Return [x, y] of the center of cell containing provided text 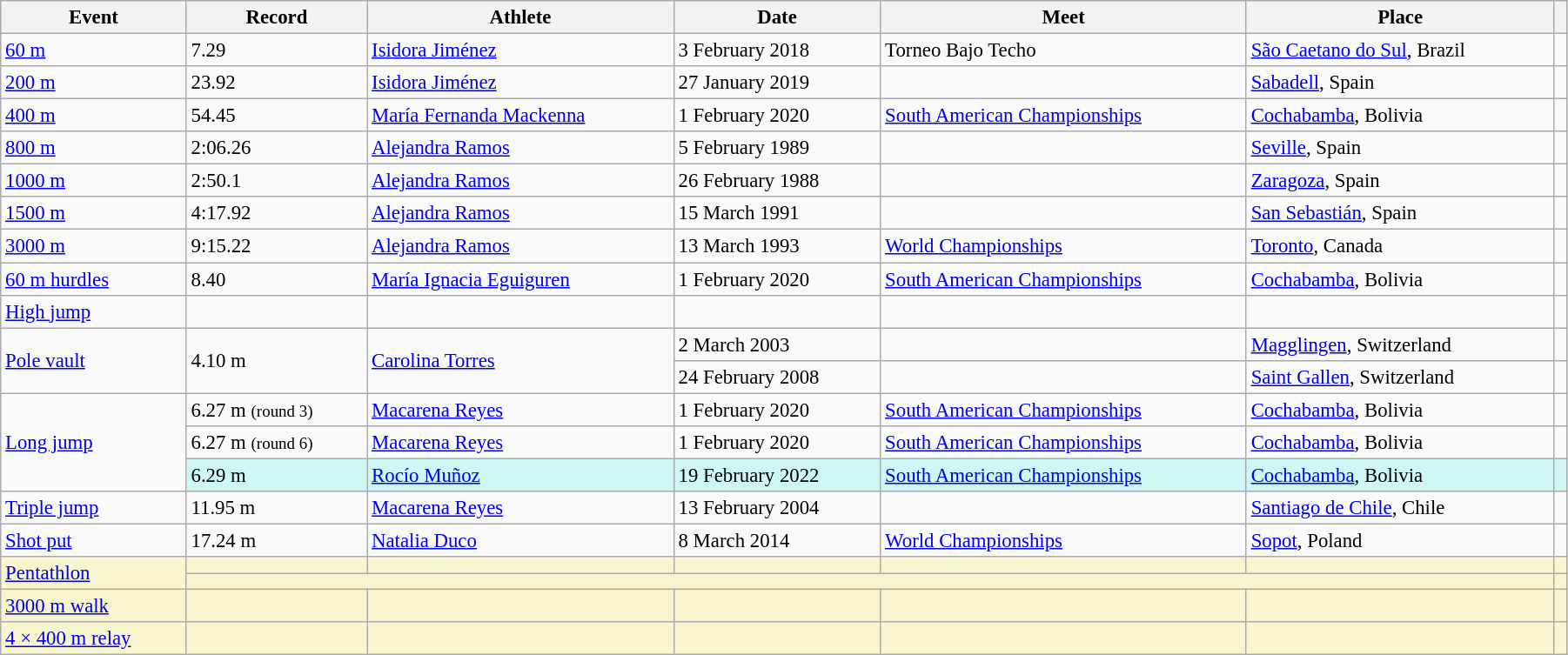
Sabadell, Spain [1399, 83]
3000 m [94, 246]
1500 m [94, 213]
Torneo Bajo Techo [1063, 50]
High jump [94, 311]
San Sebastián, Spain [1399, 213]
200 m [94, 83]
7.29 [277, 50]
19 February 2022 [777, 475]
1000 m [94, 181]
4:17.92 [277, 213]
17.24 m [277, 540]
Triple jump [94, 508]
9:15.22 [277, 246]
Date [777, 17]
3000 m walk [94, 606]
Saint Gallen, Switzerland [1399, 377]
4.10 m [277, 360]
Meet [1063, 17]
13 March 1993 [777, 246]
5 February 1989 [777, 148]
2:50.1 [277, 181]
60 m hurdles [94, 279]
Seville, Spain [1399, 148]
15 March 1991 [777, 213]
Magglingen, Switzerland [1399, 344]
Sopot, Poland [1399, 540]
Carolina Torres [520, 360]
4 × 400 m relay [94, 638]
Athlete [520, 17]
Rocío Muñoz [520, 475]
María Fernanda Mackenna [520, 116]
Long jump [94, 442]
6.27 m (round 6) [277, 443]
Zaragoza, Spain [1399, 181]
60 m [94, 50]
Toronto, Canada [1399, 246]
23.92 [277, 83]
Event [94, 17]
Pole vault [94, 360]
800 m [94, 148]
8 March 2014 [777, 540]
Pentathlon [94, 573]
26 February 1988 [777, 181]
Place [1399, 17]
13 February 2004 [777, 508]
27 January 2019 [777, 83]
400 m [94, 116]
2 March 2003 [777, 344]
24 February 2008 [777, 377]
Record [277, 17]
3 February 2018 [777, 50]
Santiago de Chile, Chile [1399, 508]
São Caetano do Sul, Brazil [1399, 50]
Natalia Duco [520, 540]
11.95 m [277, 508]
8.40 [277, 279]
6.29 m [277, 475]
54.45 [277, 116]
6.27 m (round 3) [277, 410]
María Ignacia Eguiguren [520, 279]
2:06.26 [277, 148]
Shot put [94, 540]
